Extract the [X, Y] coordinate from the center of the cell holding the provided text.  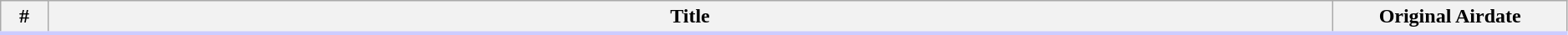
Title [690, 17]
Original Airdate [1450, 17]
# [24, 17]
